Search for the cell housing the specified text and yield its [X, Y] center coordinate. 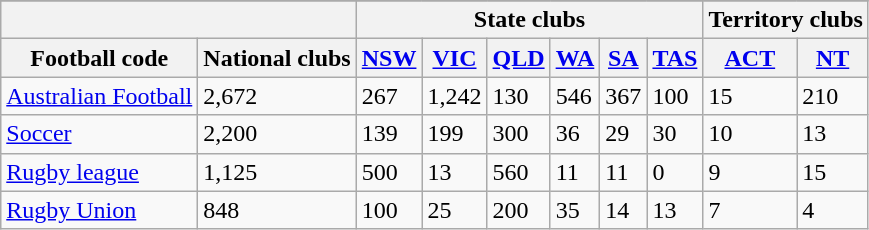
State clubs [530, 20]
WA [575, 58]
130 [518, 96]
Rugby league [100, 172]
25 [454, 210]
848 [277, 210]
9 [750, 172]
35 [575, 210]
2,672 [277, 96]
14 [624, 210]
SA [624, 58]
Football code [100, 58]
10 [750, 134]
NT [833, 58]
560 [518, 172]
267 [389, 96]
Territory clubs [786, 20]
ACT [750, 58]
Australian Football [100, 96]
2,200 [277, 134]
29 [624, 134]
30 [675, 134]
NSW [389, 58]
1,242 [454, 96]
1,125 [277, 172]
0 [675, 172]
Soccer [100, 134]
199 [454, 134]
139 [389, 134]
367 [624, 96]
200 [518, 210]
7 [750, 210]
300 [518, 134]
National clubs [277, 58]
VIC [454, 58]
QLD [518, 58]
TAS [675, 58]
4 [833, 210]
500 [389, 172]
36 [575, 134]
210 [833, 96]
546 [575, 96]
Rugby Union [100, 210]
